Pinpoint the cell where the given text exists, returning its (x, y) midpoint coordinate. 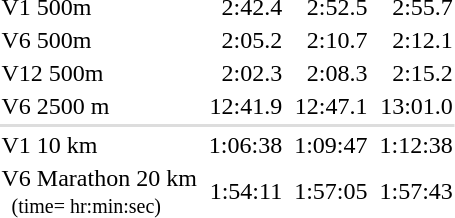
1:09:47 (331, 145)
13:01.0 (416, 106)
V6 2500 m (99, 106)
2:10.7 (331, 40)
12:47.1 (331, 106)
12:41.9 (245, 106)
V6 500m (99, 40)
2:08.3 (331, 73)
V1 10 km (99, 145)
V12 500m (99, 73)
1:12:38 (416, 145)
2:02.3 (245, 73)
2:05.2 (245, 40)
2:15.2 (416, 73)
1:06:38 (245, 145)
2:12.1 (416, 40)
